Locate the cell with the specified text and output its [x, y] center coordinate. 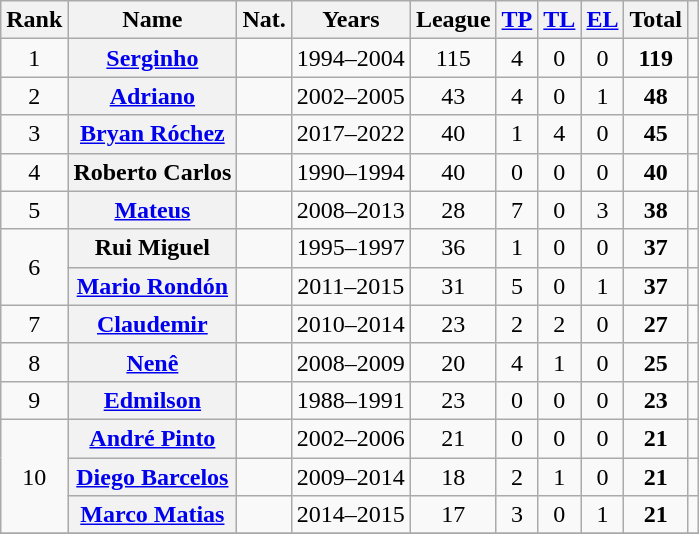
Roberto Carlos [152, 172]
League [453, 20]
2002–2006 [350, 438]
115 [453, 58]
119 [656, 58]
6 [34, 267]
28 [453, 210]
2008–2013 [350, 210]
Bryan Róchez [152, 134]
25 [656, 362]
TP [517, 20]
18 [453, 477]
2010–2014 [350, 324]
Marco Matias [152, 515]
2002–2005 [350, 96]
2014–2015 [350, 515]
45 [656, 134]
Rank [34, 20]
31 [453, 286]
1988–1991 [350, 400]
Name [152, 20]
48 [656, 96]
TL [560, 20]
38 [656, 210]
Mario Rondón [152, 286]
2011–2015 [350, 286]
2009–2014 [350, 477]
9 [34, 400]
Edmilson [152, 400]
EL [602, 20]
Claudemir [152, 324]
Mateus [152, 210]
Rui Miguel [152, 248]
Nenê [152, 362]
20 [453, 362]
1995–1997 [350, 248]
1990–1994 [350, 172]
Nat. [264, 20]
Serginho [152, 58]
10 [34, 476]
43 [453, 96]
36 [453, 248]
Years [350, 20]
André Pinto [152, 438]
17 [453, 515]
Total [656, 20]
1994–2004 [350, 58]
Diego Barcelos [152, 477]
27 [656, 324]
2017–2022 [350, 134]
Adriano [152, 96]
8 [34, 362]
2008–2009 [350, 362]
